From the cell containing the given text, extract its center point as [X, Y] coordinate. 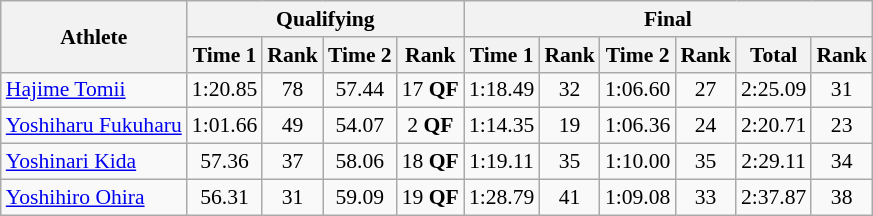
2:20.71 [774, 126]
2:37.87 [774, 197]
1:20.85 [224, 90]
Qualifying [326, 19]
2:29.11 [774, 162]
1:06.36 [638, 126]
37 [292, 162]
78 [292, 90]
32 [570, 90]
1:19.11 [502, 162]
Yoshihiro Ohira [94, 197]
24 [706, 126]
58.06 [360, 162]
1:14.35 [502, 126]
Total [774, 55]
17 QF [430, 90]
34 [842, 162]
57.36 [224, 162]
1:10.00 [638, 162]
19 [570, 126]
Yoshiharu Fukuharu [94, 126]
27 [706, 90]
Hajime Tomii [94, 90]
1:01.66 [224, 126]
1:06.60 [638, 90]
Yoshinari Kida [94, 162]
1:09.08 [638, 197]
19 QF [430, 197]
Athlete [94, 36]
2 QF [430, 126]
33 [706, 197]
54.07 [360, 126]
18 QF [430, 162]
2:25.09 [774, 90]
Final [668, 19]
59.09 [360, 197]
23 [842, 126]
1:28.79 [502, 197]
57.44 [360, 90]
38 [842, 197]
41 [570, 197]
1:18.49 [502, 90]
49 [292, 126]
56.31 [224, 197]
